Find where the given text appears and provide that cell's center as [x, y] coordinate. 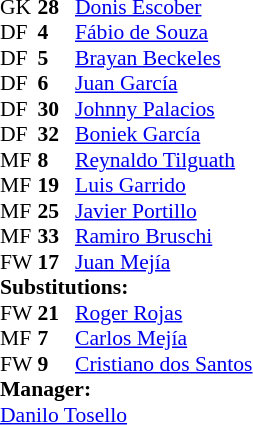
Javier Portillo [164, 211]
Substitutions: [126, 287]
5 [57, 58]
Brayan Beckeles [164, 58]
30 [57, 109]
21 [57, 313]
8 [57, 160]
Roger Rojas [164, 313]
6 [57, 83]
9 [57, 364]
Carlos Mejía [164, 339]
Juan García [164, 83]
4 [57, 33]
Ramiro Bruschi [164, 237]
Fábio de Souza [164, 33]
19 [57, 185]
25 [57, 211]
Juan Mejía [164, 262]
Luis Garrido [164, 185]
33 [57, 237]
17 [57, 262]
Reynaldo Tilguath [164, 160]
32 [57, 135]
Johnny Palacios [164, 109]
Cristiano dos Santos [164, 364]
7 [57, 339]
Manager: [126, 389]
Boniek García [164, 135]
